Identify which cell holds the provided text, then report its [x, y] central coordinate. 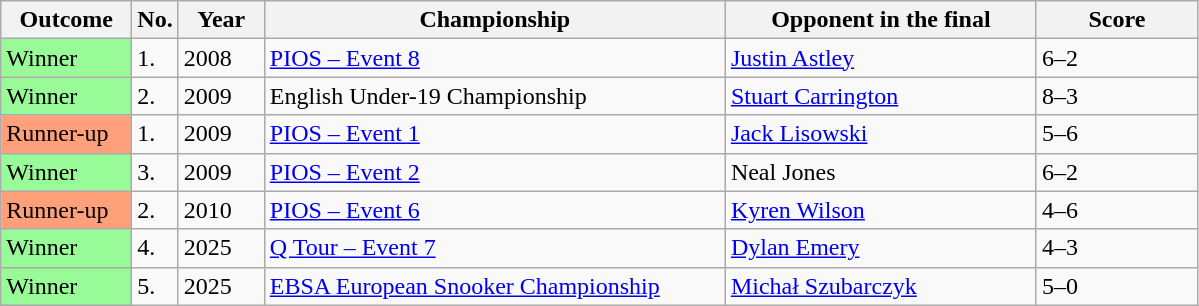
Outcome [66, 20]
4. [155, 248]
Year [221, 20]
Neal Jones [880, 172]
5–6 [1116, 134]
PIOS – Event 1 [494, 134]
Opponent in the final [880, 20]
Jack Lisowski [880, 134]
4–6 [1116, 210]
EBSA European Snooker Championship [494, 286]
Kyren Wilson [880, 210]
Justin Astley [880, 58]
PIOS – Event 2 [494, 172]
Michał Szubarczyk [880, 286]
Dylan Emery [880, 248]
PIOS – Event 6 [494, 210]
8–3 [1116, 96]
4–3 [1116, 248]
5–0 [1116, 286]
Score [1116, 20]
Stuart Carrington [880, 96]
No. [155, 20]
2008 [221, 58]
5. [155, 286]
PIOS – Event 8 [494, 58]
Championship [494, 20]
Q Tour – Event 7 [494, 248]
English Under-19 Championship [494, 96]
2010 [221, 210]
3. [155, 172]
